Provide the (X, Y) coordinate of the cell's center where the given text is located.  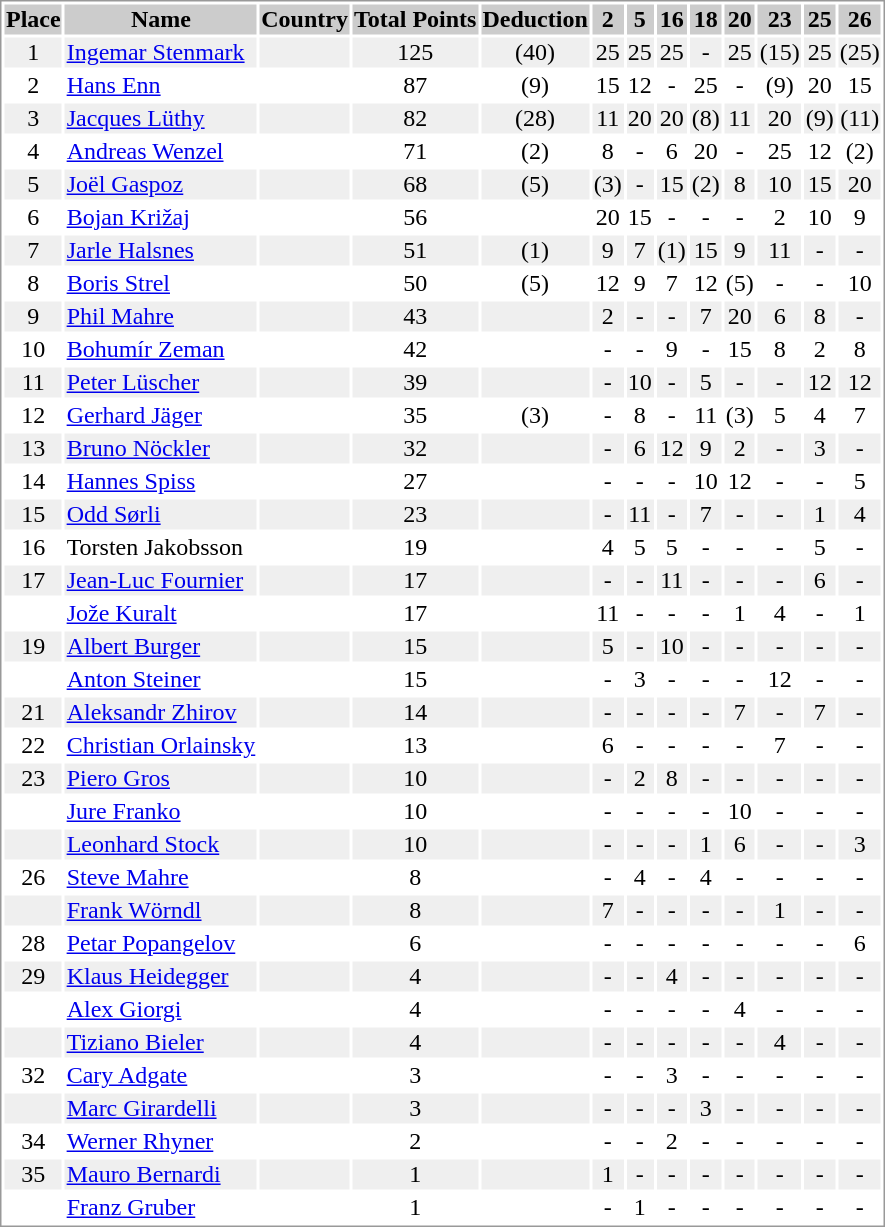
Joël Gaspoz (161, 185)
42 (414, 349)
Boris Strel (161, 283)
51 (414, 251)
Jure Franko (161, 811)
68 (414, 185)
Albert Burger (161, 647)
Place (33, 19)
Jože Kuralt (161, 613)
Peter Lüscher (161, 383)
Jarle Halsnes (161, 251)
Christian Orlainsky (161, 745)
27 (414, 481)
Andreas Wenzel (161, 151)
Hans Enn (161, 85)
(15) (780, 53)
Petar Popangelov (161, 943)
39 (414, 383)
Ingemar Stenmark (161, 53)
56 (414, 217)
28 (33, 943)
29 (33, 977)
Klaus Heidegger (161, 977)
Cary Adgate (161, 1075)
Frank Wörndl (161, 911)
21 (33, 713)
125 (414, 53)
Piero Gros (161, 779)
34 (33, 1141)
18 (706, 19)
(11) (860, 119)
Werner Rhyner (161, 1141)
Bojan Križaj (161, 217)
43 (414, 317)
71 (414, 151)
Hannes Spiss (161, 481)
87 (414, 85)
Anton Steiner (161, 679)
82 (414, 119)
50 (414, 283)
Phil Mahre (161, 317)
Franz Gruber (161, 1207)
Name (161, 19)
Leonhard Stock (161, 845)
Gerhard Jäger (161, 415)
Jean-Luc Fournier (161, 581)
Jacques Lüthy (161, 119)
(40) (535, 53)
Odd Sørli (161, 515)
Torsten Jakobsson (161, 547)
Tiziano Bieler (161, 1043)
Aleksandr Zhirov (161, 713)
Marc Girardelli (161, 1109)
(25) (860, 53)
Country (305, 19)
Alex Giorgi (161, 1009)
Bohumír Zeman (161, 349)
Bruno Nöckler (161, 449)
Mauro Bernardi (161, 1175)
Total Points (414, 19)
22 (33, 745)
(28) (535, 119)
Steve Mahre (161, 877)
(8) (706, 119)
Deduction (535, 19)
